Return the [X, Y] coordinate for the center point of the cell that contains the specified text.  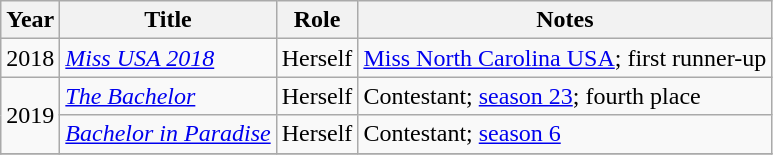
Miss USA 2018 [168, 58]
Contestant; season 6 [565, 134]
Miss North Carolina USA; first runner-up [565, 58]
2019 [30, 115]
Role [317, 20]
The Bachelor [168, 96]
Contestant; season 23; fourth place [565, 96]
Title [168, 20]
Notes [565, 20]
2018 [30, 58]
Bachelor in Paradise [168, 134]
Year [30, 20]
